Scan for the cell matching the given text and deliver its [x, y] coordinate at center. 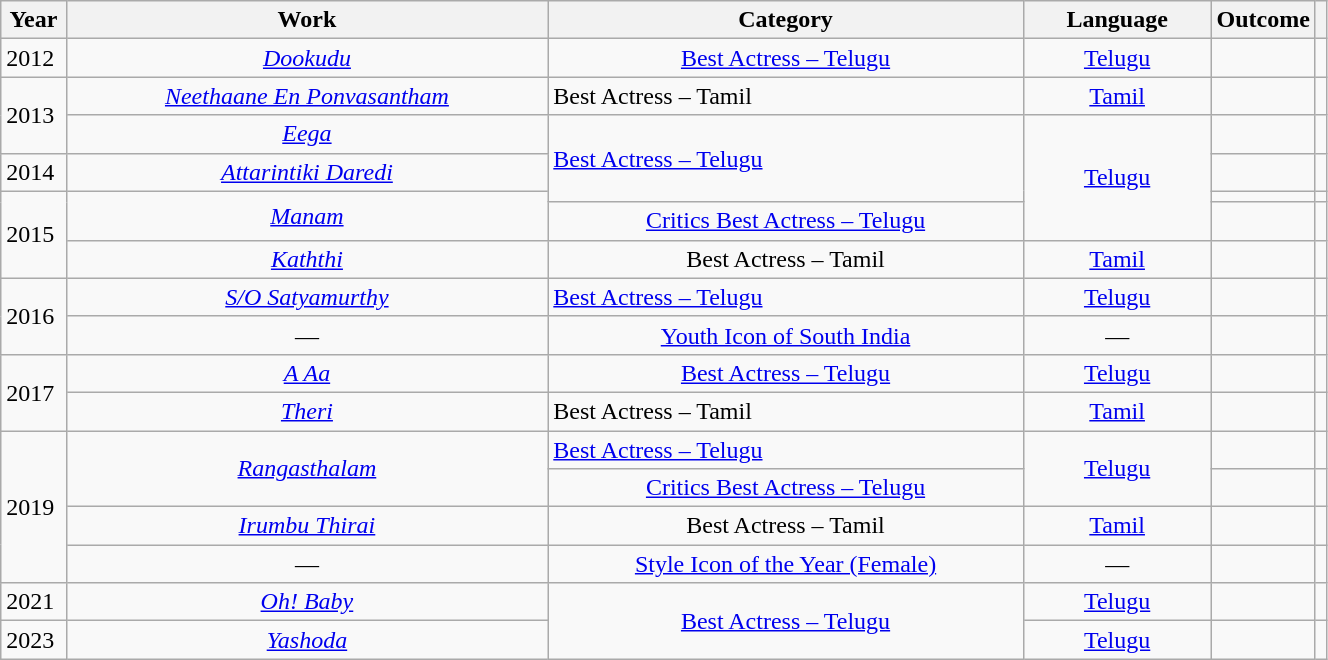
Neethaane En Ponvasantham [307, 96]
Category [786, 20]
2019 [34, 506]
2021 [34, 602]
Youth Icon of South India [786, 335]
Manam [307, 216]
2014 [34, 172]
Style Icon of the Year (Female) [786, 564]
Attarintiki Daredi [307, 172]
Irumbu Thirai [307, 526]
2016 [34, 316]
2013 [34, 115]
Oh! Baby [307, 602]
S/O Satyamurthy [307, 297]
Dookudu [307, 58]
Year [34, 20]
2015 [34, 234]
A Aa [307, 373]
Theri [307, 411]
Outcome [1263, 20]
Language [1117, 20]
Kaththi [307, 259]
Work [307, 20]
Rangasthalam [307, 468]
2017 [34, 392]
2012 [34, 58]
2023 [34, 640]
Eega [307, 134]
Yashoda [307, 640]
